Pinpoint the cell where the given text exists, returning its [X, Y] midpoint coordinate. 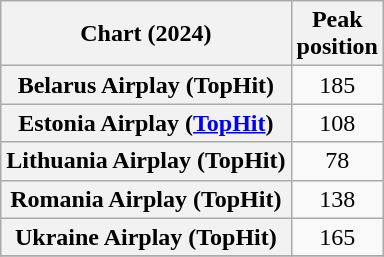
Belarus Airplay (TopHit) [146, 85]
78 [337, 161]
108 [337, 123]
165 [337, 237]
Ukraine Airplay (TopHit) [146, 237]
185 [337, 85]
138 [337, 199]
Estonia Airplay (TopHit) [146, 123]
Peakposition [337, 34]
Romania Airplay (TopHit) [146, 199]
Lithuania Airplay (TopHit) [146, 161]
Chart (2024) [146, 34]
